Capture the cell that displays the provided text and extract its [x, y] central coordinate. 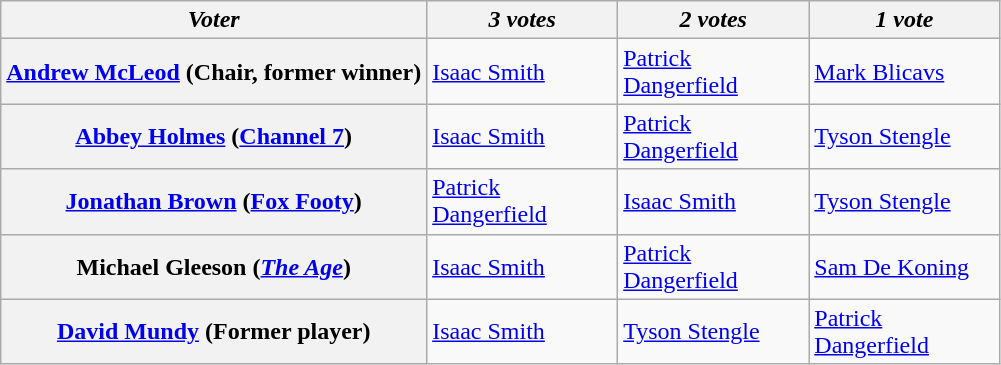
Mark Blicavs [904, 72]
1 vote [904, 20]
2 votes [714, 20]
3 votes [522, 20]
Sam De Koning [904, 266]
Abbey Holmes (Channel 7) [214, 136]
Michael Gleeson (The Age) [214, 266]
Voter [214, 20]
Andrew McLeod (Chair, former winner) [214, 72]
Jonathan Brown (Fox Footy) [214, 202]
David Mundy (Former player) [214, 332]
